Extract the [X, Y] coordinate from the center of the cell holding the provided text.  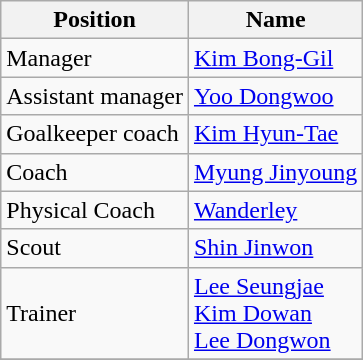
Kim Hyun-Tae [275, 134]
Shin Jinwon [275, 248]
Physical Coach [95, 210]
Myung Jinyoung [275, 172]
Wanderley [275, 210]
Yoo Dongwoo [275, 96]
Scout [95, 248]
Manager [95, 58]
Goalkeeper coach [95, 134]
Kim Bong-Gil [275, 58]
Name [275, 20]
Assistant manager [95, 96]
Coach [95, 172]
Trainer [95, 313]
Lee Seungjae Kim Dowan Lee Dongwon [275, 313]
Position [95, 20]
